Return (X, Y) of the center of cell containing provided text 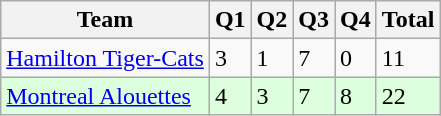
Hamilton Tiger-Cats (106, 58)
Team (106, 20)
Q2 (272, 20)
1 (272, 58)
Q1 (230, 20)
Total (408, 20)
0 (356, 58)
11 (408, 58)
8 (356, 96)
Q4 (356, 20)
4 (230, 96)
Q3 (314, 20)
Montreal Alouettes (106, 96)
22 (408, 96)
